Provide the [X, Y] coordinate of the cell's center where the given text is located.  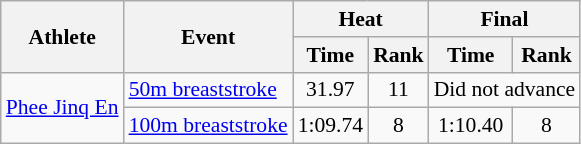
Athlete [62, 36]
11 [398, 90]
31.97 [330, 90]
50m breaststroke [208, 90]
Phee Jinq En [62, 108]
100m breaststroke [208, 126]
Final [505, 19]
Heat [361, 19]
1:10.40 [471, 126]
1:09.74 [330, 126]
Did not advance [505, 90]
Event [208, 36]
